Return (X, Y) of the center of cell containing provided text 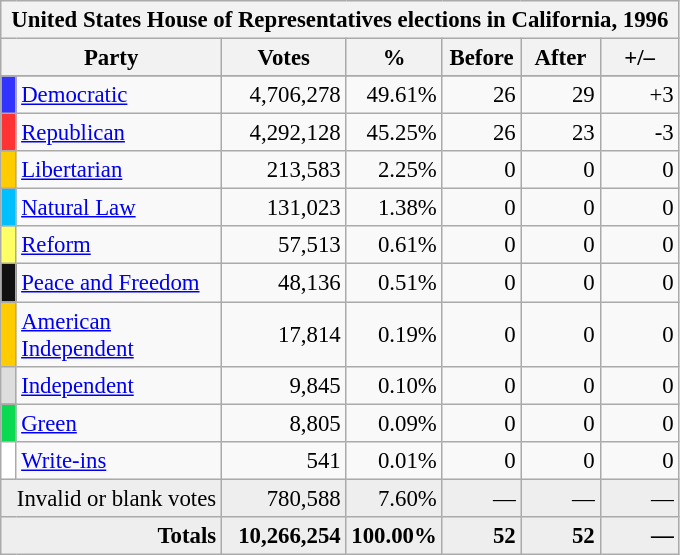
After (560, 58)
29 (560, 95)
57,513 (284, 245)
% (394, 58)
+/– (640, 58)
Peace and Freedom (119, 283)
49.61% (394, 95)
Democratic (119, 95)
Votes (284, 58)
0.01% (394, 460)
Green (119, 423)
17,814 (284, 334)
+3 (640, 95)
131,023 (284, 208)
7.60% (394, 498)
45.25% (394, 133)
Write-ins (119, 460)
100.00% (394, 536)
0.19% (394, 334)
American Independent (119, 334)
Party (112, 58)
48,136 (284, 283)
4,706,278 (284, 95)
Reform (119, 245)
Before (482, 58)
Libertarian (119, 170)
United States House of Representatives elections in California, 1996 (340, 20)
780,588 (284, 498)
Republican (119, 133)
Independent (119, 385)
4,292,128 (284, 133)
23 (560, 133)
0.61% (394, 245)
Natural Law (119, 208)
541 (284, 460)
0.09% (394, 423)
Invalid or blank votes (112, 498)
1.38% (394, 208)
2.25% (394, 170)
-3 (640, 133)
Totals (112, 536)
0.10% (394, 385)
213,583 (284, 170)
8,805 (284, 423)
9,845 (284, 385)
0.51% (394, 283)
10,266,254 (284, 536)
